Return the [X, Y] coordinate for the center point of the cell that contains the specified text.  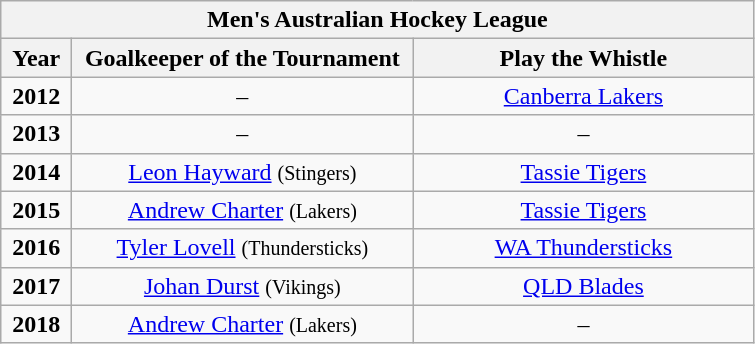
Goalkeeper of the Tournament [242, 58]
Tyler Lovell (Thundersticks) [242, 248]
Johan Durst (Vikings) [242, 286]
Men's Australian Hockey League [378, 20]
2013 [36, 134]
Play the Whistle [584, 58]
Canberra Lakers [584, 96]
2012 [36, 96]
2016 [36, 248]
2018 [36, 324]
Year [36, 58]
2017 [36, 286]
QLD Blades [584, 286]
2015 [36, 210]
WA Thundersticks [584, 248]
Leon Hayward (Stingers) [242, 172]
2014 [36, 172]
